Detect which cell encompasses the target text, then output its [x, y] center coordinate. 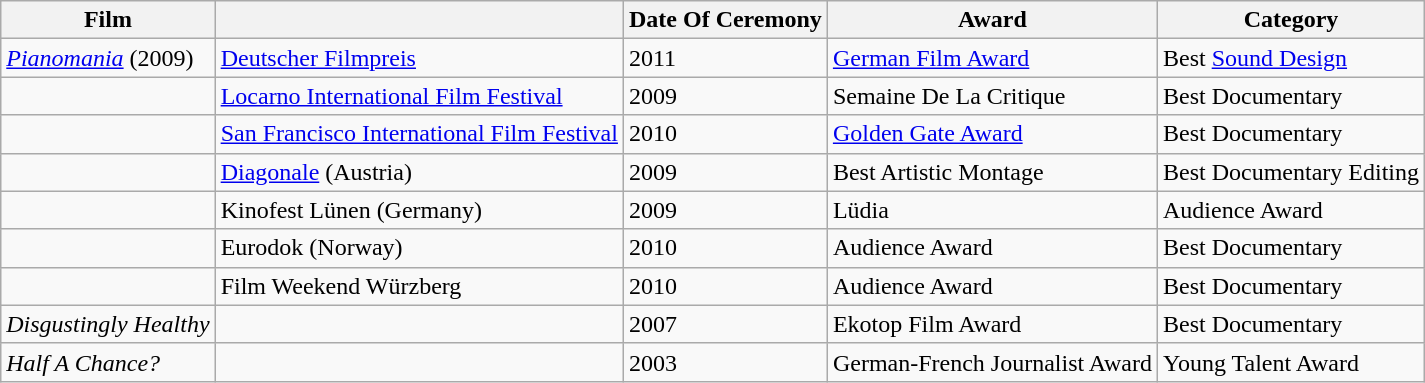
Eurodok (Norway) [419, 248]
Film [108, 20]
Disgustingly Healthy [108, 324]
Category [1290, 20]
San Francisco International Film Festival [419, 134]
Date Of Ceremony [725, 20]
Best Artistic Montage [992, 172]
Film Weekend Würzberg [419, 286]
Semaine De La Critique [992, 96]
Kinofest Lünen (Germany) [419, 210]
Pianomania (2009) [108, 58]
Best Sound Design [1290, 58]
Deutscher Filmpreis [419, 58]
Young Talent Award [1290, 362]
German-French Journalist Award [992, 362]
2011 [725, 58]
Golden Gate Award [992, 134]
Half A Chance? [108, 362]
Best Documentary Editing [1290, 172]
2007 [725, 324]
Lüdia [992, 210]
2003 [725, 362]
German Film Award [992, 58]
Award [992, 20]
Diagonale (Austria) [419, 172]
Ekotop Film Award [992, 324]
Locarno International Film Festival [419, 96]
